Identify which cell holds the provided text, then report its [X, Y] central coordinate. 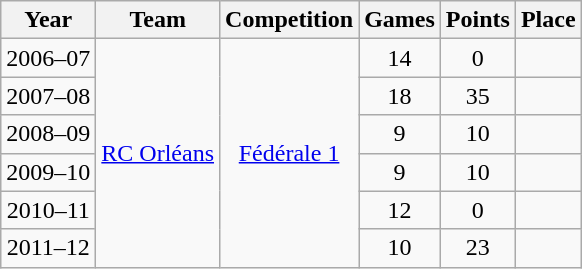
2006–07 [48, 58]
Fédérale 1 [290, 153]
14 [400, 58]
2010–11 [48, 210]
2008–09 [48, 134]
2011–12 [48, 248]
18 [400, 96]
Points [478, 20]
Team [158, 20]
35 [478, 96]
2007–08 [48, 96]
12 [400, 210]
2009–10 [48, 172]
Games [400, 20]
Year [48, 20]
Competition [290, 20]
RC Orléans [158, 153]
Place [548, 20]
23 [478, 248]
